Search for the cell housing the specified text and yield its (X, Y) center coordinate. 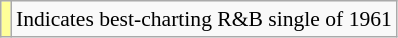
Indicates best-charting R&B single of 1961 (204, 19)
